Return the (x, y) coordinate for the center point of the cell that contains the specified text.  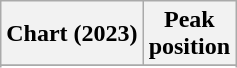
Chart (2023) (72, 34)
Peakposition (189, 34)
